Capture the cell that displays the provided text and extract its [x, y] central coordinate. 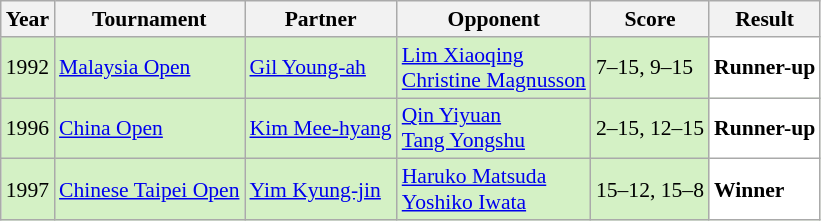
Haruko Matsuda Yoshiko Iwata [494, 190]
Qin Yiyuan Tang Yongshu [494, 128]
Year [28, 19]
Result [764, 19]
China Open [149, 128]
Malaysia Open [149, 68]
Chinese Taipei Open [149, 190]
2–15, 12–15 [650, 128]
Gil Young-ah [320, 68]
1992 [28, 68]
Opponent [494, 19]
1997 [28, 190]
15–12, 15–8 [650, 190]
Tournament [149, 19]
Yim Kyung-jin [320, 190]
Lim Xiaoqing Christine Magnusson [494, 68]
Score [650, 19]
7–15, 9–15 [650, 68]
Partner [320, 19]
Kim Mee-hyang [320, 128]
Winner [764, 190]
1996 [28, 128]
